Provide the (X, Y) coordinate of the cell's center where the given text is located.  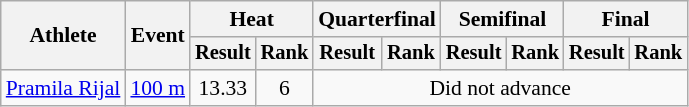
Pramila Rijal (64, 88)
13.33 (223, 88)
Final (626, 19)
100 m (158, 88)
Did not advance (500, 88)
Quarterfinal (377, 19)
Athlete (64, 36)
6 (285, 88)
Heat (252, 19)
Event (158, 36)
Semifinal (502, 19)
